Detect which cell encompasses the target text, then output its (X, Y) center coordinate. 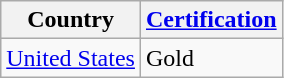
United States (71, 58)
Gold (211, 58)
Certification (211, 20)
Country (71, 20)
